Determine the [x, y] coordinate at the center of the cell enclosing the given text.  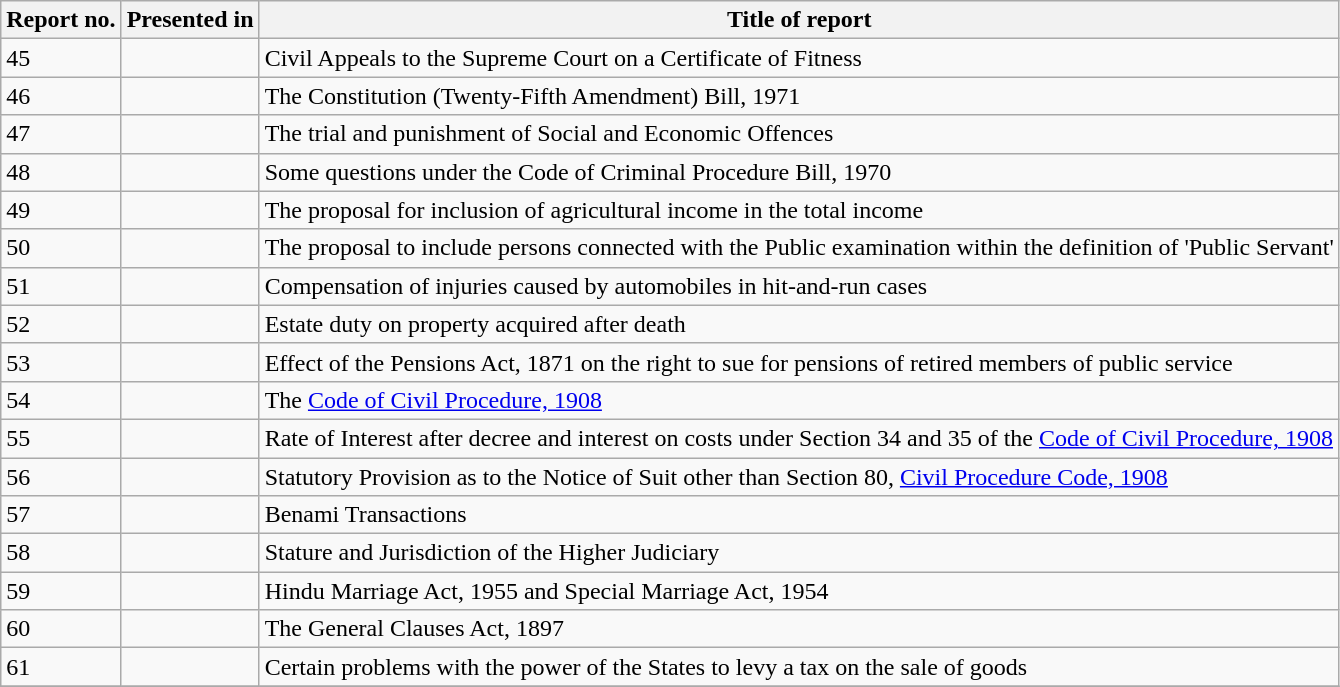
Estate duty on property acquired after death [799, 324]
The proposal for inclusion of agricultural income in the total income [799, 210]
The General Clauses Act, 1897 [799, 629]
Report no. [61, 20]
59 [61, 591]
60 [61, 629]
49 [61, 210]
Statutory Provision as to the Notice of Suit other than Section 80, Civil Procedure Code, 1908 [799, 477]
58 [61, 553]
51 [61, 286]
The trial and punishment of Social and Economic Offences [799, 134]
Some questions under the Code of Criminal Procedure Bill, 1970 [799, 172]
Civil Appeals to the Supreme Court on a Certificate of Fitness [799, 58]
53 [61, 362]
Rate of Interest after decree and interest on costs under Section 34 and 35 of the Code of Civil Procedure, 1908 [799, 438]
The proposal to include persons connected with the Public examination within the definition of 'Public Servant' [799, 248]
47 [61, 134]
56 [61, 477]
46 [61, 96]
55 [61, 438]
61 [61, 667]
Benami Transactions [799, 515]
50 [61, 248]
Hindu Marriage Act, 1955 and Special Marriage Act, 1954 [799, 591]
Title of report [799, 20]
54 [61, 400]
Presented in [190, 20]
The Constitution (Twenty-Fifth Amendment) Bill, 1971 [799, 96]
Effect of the Pensions Act, 1871 on the right to sue for pensions of retired members of public service [799, 362]
48 [61, 172]
Certain problems with the power of the States to levy a tax on the sale of goods [799, 667]
57 [61, 515]
The Code of Civil Procedure, 1908 [799, 400]
45 [61, 58]
52 [61, 324]
Compensation of injuries caused by automobiles in hit-and-run cases [799, 286]
Stature and Jurisdiction of the Higher Judiciary [799, 553]
